From the cell containing the given text, extract its center point as [x, y] coordinate. 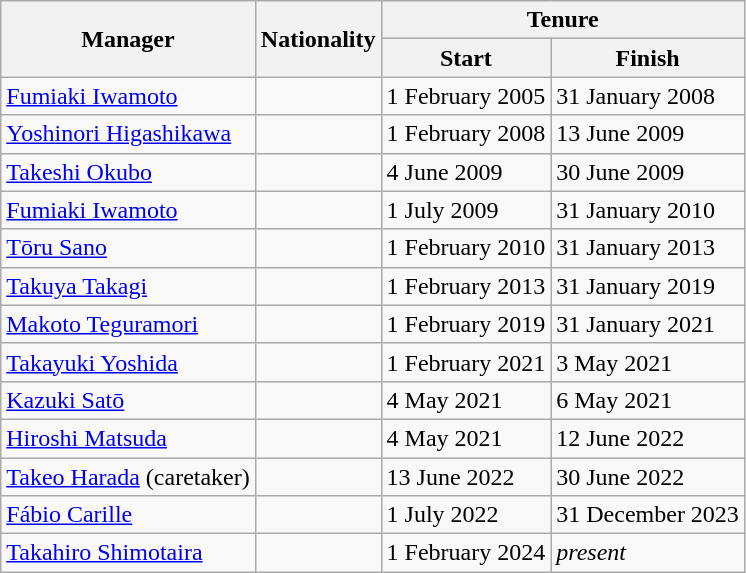
Yoshinori Higashikawa [128, 134]
Tōru Sano [128, 248]
present [648, 553]
Takeshi Okubo [128, 172]
Tenure [562, 20]
1 February 2019 [466, 324]
1 February 2008 [466, 134]
31 January 2021 [648, 324]
Nationality [318, 39]
1 July 2022 [466, 515]
Kazuki Satō [128, 400]
Makoto Teguramori [128, 324]
Takeo Harada (caretaker) [128, 477]
Takayuki Yoshida [128, 362]
1 February 2021 [466, 362]
31 January 2013 [648, 248]
Hiroshi Matsuda [128, 438]
13 June 2009 [648, 134]
31 January 2019 [648, 286]
Takahiro Shimotaira [128, 553]
4 June 2009 [466, 172]
Start [466, 58]
31 December 2023 [648, 515]
1 February 2005 [466, 96]
12 June 2022 [648, 438]
31 January 2008 [648, 96]
30 June 2009 [648, 172]
30 June 2022 [648, 477]
1 February 2024 [466, 553]
Finish [648, 58]
1 February 2010 [466, 248]
Manager [128, 39]
6 May 2021 [648, 400]
Takuya Takagi [128, 286]
3 May 2021 [648, 362]
Fábio Carille [128, 515]
31 January 2010 [648, 210]
1 July 2009 [466, 210]
1 February 2013 [466, 286]
13 June 2022 [466, 477]
